Provide the [x, y] coordinate of the cell's center where the given text is located.  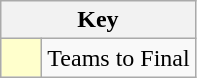
Key [98, 20]
Teams to Final [118, 58]
